Pinpoint the cell where the given text exists, returning its (x, y) midpoint coordinate. 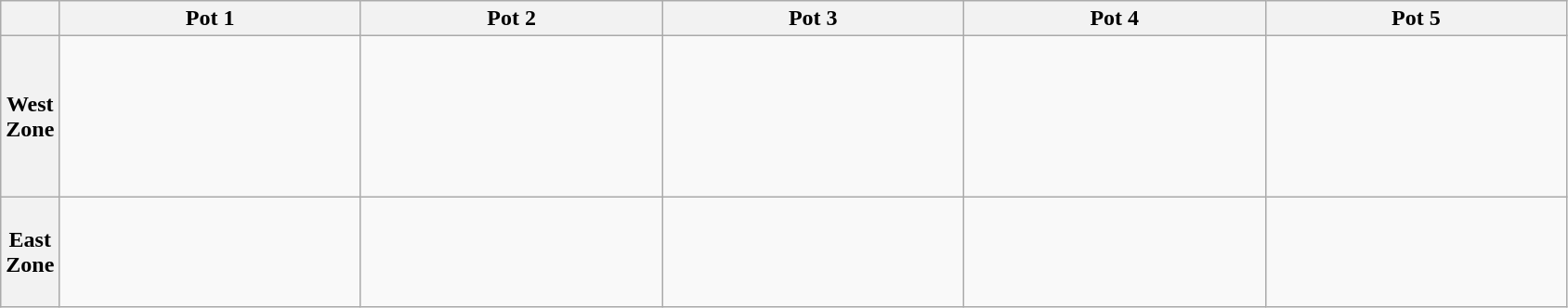
East Zone (30, 252)
Pot 5 (1416, 19)
West Zone (30, 117)
Pot 1 (210, 19)
Pot 3 (814, 19)
Pot 2 (511, 19)
Pot 4 (1115, 19)
